For the text-containing cell, return its midpoint in [x, y] coordinate format. 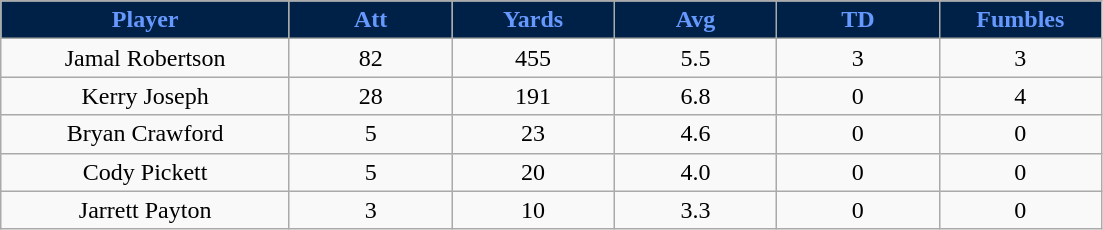
191 [533, 96]
28 [370, 96]
455 [533, 58]
Att [370, 20]
Jarrett Payton [146, 210]
20 [533, 172]
TD [858, 20]
5.5 [695, 58]
4.6 [695, 134]
82 [370, 58]
Cody Pickett [146, 172]
Fumbles [1020, 20]
4 [1020, 96]
6.8 [695, 96]
Avg [695, 20]
Player [146, 20]
Bryan Crawford [146, 134]
Kerry Joseph [146, 96]
4.0 [695, 172]
Yards [533, 20]
23 [533, 134]
3.3 [695, 210]
Jamal Robertson [146, 58]
10 [533, 210]
